Capture the cell that displays the provided text and extract its (x, y) central coordinate. 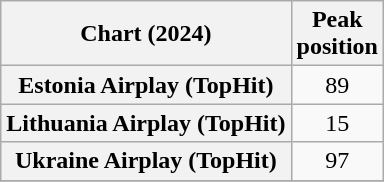
15 (337, 123)
89 (337, 85)
Peakposition (337, 34)
97 (337, 161)
Estonia Airplay (TopHit) (146, 85)
Ukraine Airplay (TopHit) (146, 161)
Lithuania Airplay (TopHit) (146, 123)
Chart (2024) (146, 34)
